Locate the cell with the specified text and output its (x, y) center coordinate. 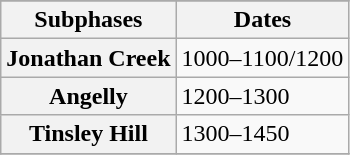
Jonathan Creek (88, 58)
Subphases (88, 20)
Tinsley Hill (88, 134)
Dates (262, 20)
1300–1450 (262, 134)
1200–1300 (262, 96)
Angelly (88, 96)
1000–1100/1200 (262, 58)
